For the text-containing cell, return its midpoint in [X, Y] coordinate format. 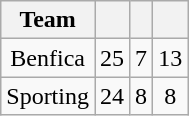
13 [170, 58]
Team [48, 20]
25 [112, 58]
Sporting [48, 96]
24 [112, 96]
7 [142, 58]
Benfica [48, 58]
